Identify which cell holds the provided text, then report its [x, y] central coordinate. 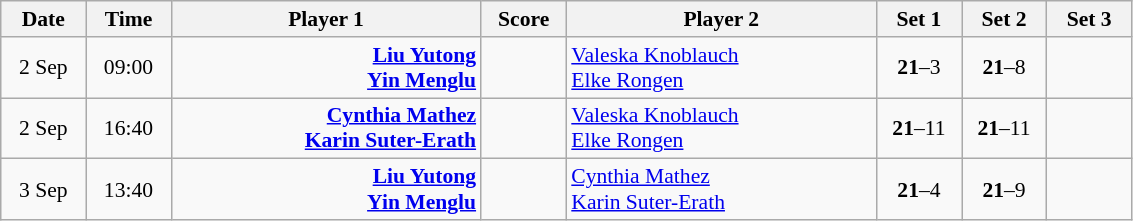
Player 2 [721, 19]
21–3 [918, 68]
21–9 [1004, 190]
Time [128, 19]
3 Sep [44, 190]
Player 1 [326, 19]
21–4 [918, 190]
Score [524, 19]
09:00 [128, 68]
13:40 [128, 190]
Set 3 [1090, 19]
Date [44, 19]
21–8 [1004, 68]
Set 2 [1004, 19]
16:40 [128, 128]
Set 1 [918, 19]
